From the cell containing the given text, extract its center point as [X, Y] coordinate. 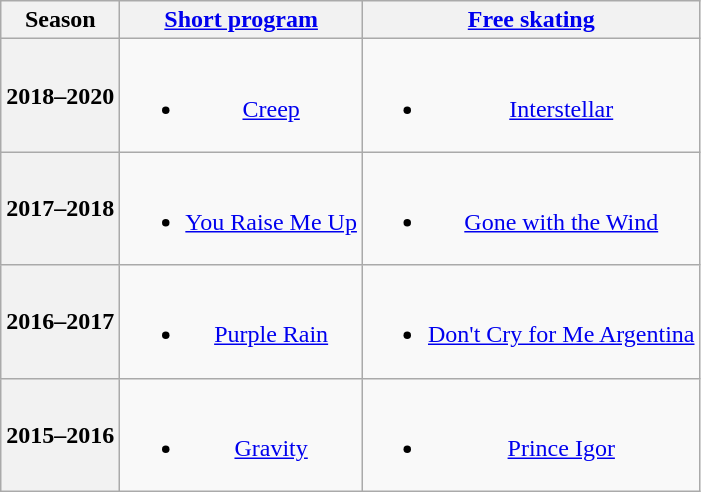
Season [60, 20]
Purple Rain [242, 322]
Creep [242, 96]
Interstellar [531, 96]
2015–2016 [60, 434]
2017–2018 [60, 208]
2018–2020 [60, 96]
Prince Igor [531, 434]
Don't Cry for Me Argentina [531, 322]
2016–2017 [60, 322]
Gravity [242, 434]
Gone with the Wind [531, 208]
Free skating [531, 20]
You Raise Me Up [242, 208]
Short program [242, 20]
